Return (x, y) of the center of cell containing provided text 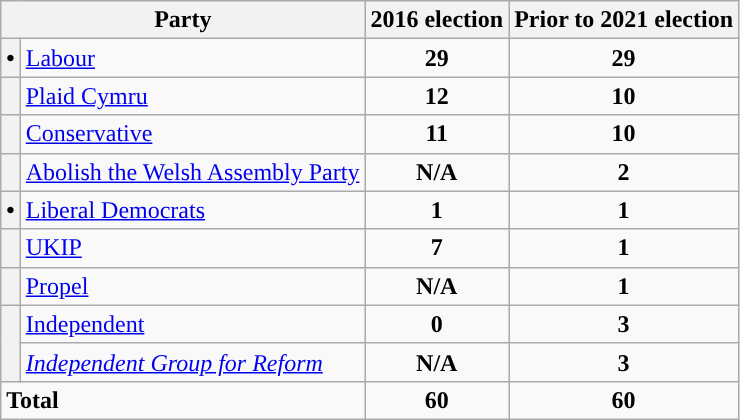
UKIP (192, 248)
11 (437, 134)
0 (437, 324)
12 (437, 96)
Labour (192, 58)
2016 election (437, 20)
Total (183, 400)
Abolish the Welsh Assembly Party (192, 172)
Propel (192, 286)
Plaid Cymru (192, 96)
2 (624, 172)
Independent Group for Reform (192, 362)
Conservative (192, 134)
Prior to 2021 election (624, 20)
Party (183, 20)
Independent (192, 324)
7 (437, 248)
Liberal Democrats (192, 210)
